From the cell containing the given text, extract its center point as (x, y) coordinate. 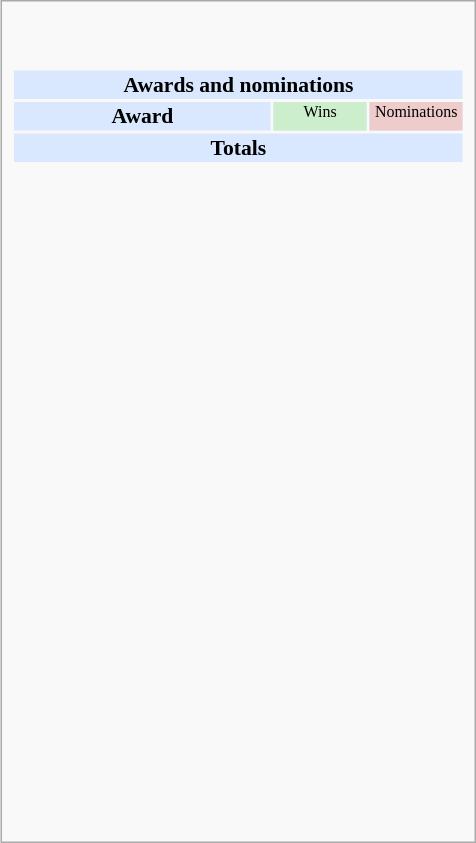
Awards and nominations (238, 84)
Wins (320, 116)
Nominations (416, 116)
Award (142, 116)
Totals (238, 147)
Awards and nominations Award Wins Nominations Totals (239, 434)
